Return the [x, y] coordinate for the center point of the cell that contains the specified text.  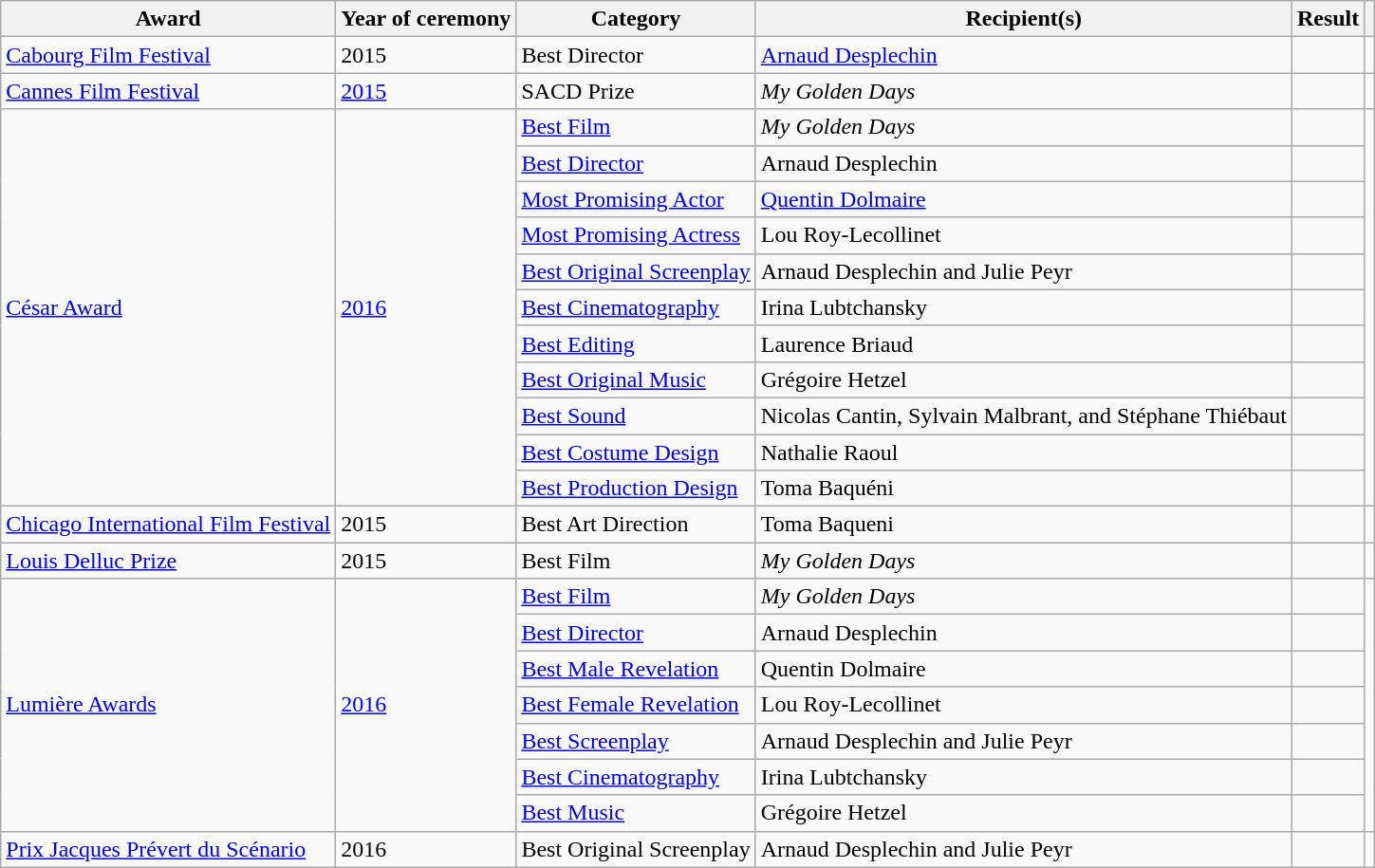
Best Music [636, 813]
Best Original Music [636, 379]
Most Promising Actor [636, 199]
Laurence Briaud [1023, 343]
Nathalie Raoul [1023, 452]
Chicago International Film Festival [169, 525]
Best Male Revelation [636, 669]
Prix Jacques Prévert du Scénario [169, 849]
Category [636, 19]
Cannes Film Festival [169, 91]
Recipient(s) [1023, 19]
Best Art Direction [636, 525]
Year of ceremony [426, 19]
Cabourg Film Festival [169, 55]
Louis Delluc Prize [169, 561]
César Award [169, 307]
Most Promising Actress [636, 235]
Award [169, 19]
Toma Baquéni [1023, 489]
Lumière Awards [169, 705]
Best Costume Design [636, 452]
Best Female Revelation [636, 705]
Best Screenplay [636, 741]
Best Editing [636, 343]
Toma Baqueni [1023, 525]
Best Sound [636, 416]
SACD Prize [636, 91]
Nicolas Cantin, Sylvain Malbrant, and Stéphane Thiébaut [1023, 416]
Best Production Design [636, 489]
Result [1328, 19]
